Extract the [x, y] coordinate from the center of the cell holding the provided text.  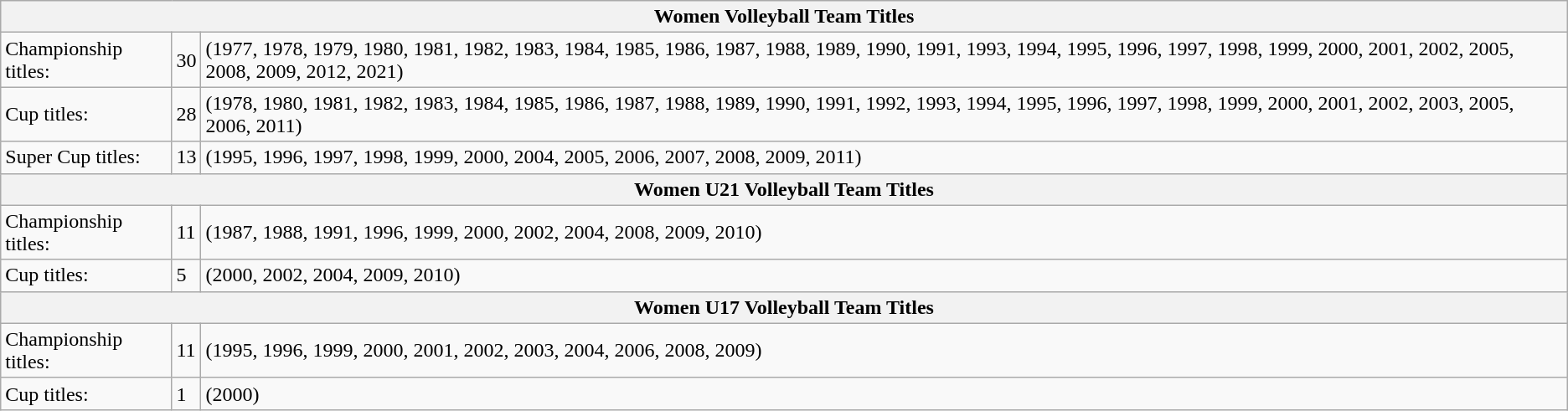
1 [186, 393]
(1987, 1988, 1991, 1996, 1999, 2000, 2002, 2004, 2008, 2009, 2010) [885, 233]
Women U17 Volleyball Team Titles [784, 307]
(2000) [885, 393]
Women U21 Volleyball Team Titles [784, 189]
13 [186, 157]
30 [186, 60]
(1995, 1996, 1999, 2000, 2001, 2002, 2003, 2004, 2006, 2008, 2009) [885, 350]
(1995, 1996, 1997, 1998, 1999, 2000, 2004, 2005, 2006, 2007, 2008, 2009, 2011) [885, 157]
28 [186, 114]
(2000, 2002, 2004, 2009, 2010) [885, 275]
Super Cup titles: [86, 157]
Women Volleyball Team Titles [784, 17]
5 [186, 275]
